Search for the cell housing the specified text and yield its (x, y) center coordinate. 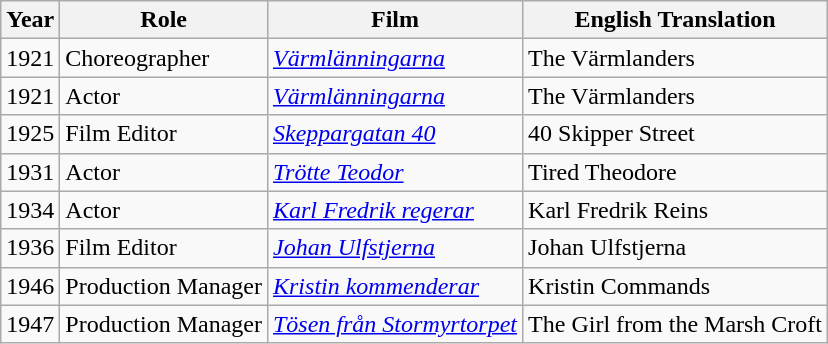
Karl Fredrik regerar (394, 210)
1946 (30, 286)
1934 (30, 210)
Film (394, 20)
40 Skipper Street (676, 134)
Trötte Teodor (394, 172)
The Girl from the Marsh Croft (676, 324)
Skeppargatan 40 (394, 134)
Kristin Commands (676, 286)
Year (30, 20)
Role (164, 20)
Karl Fredrik Reins (676, 210)
1925 (30, 134)
Choreographer (164, 58)
Tösen från Stormyrtorpet (394, 324)
Kristin kommenderar (394, 286)
English Translation (676, 20)
1947 (30, 324)
1936 (30, 248)
1931 (30, 172)
Tired Theodore (676, 172)
